Find where the given text appears and provide that cell's center as [X, Y] coordinate. 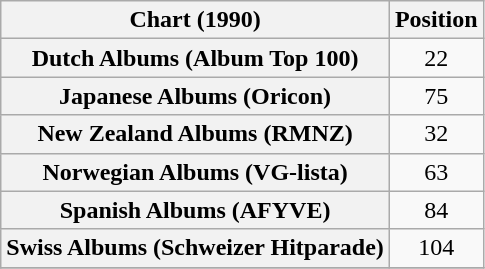
Chart (1990) [196, 20]
Spanish Albums (AFYVE) [196, 210]
Japanese Albums (Oricon) [196, 96]
New Zealand Albums (RMNZ) [196, 134]
63 [436, 172]
Dutch Albums (Album Top 100) [196, 58]
84 [436, 210]
104 [436, 248]
32 [436, 134]
22 [436, 58]
75 [436, 96]
Position [436, 20]
Swiss Albums (Schweizer Hitparade) [196, 248]
Norwegian Albums (VG-lista) [196, 172]
